Scan for the cell matching the given text and deliver its (X, Y) coordinate at center. 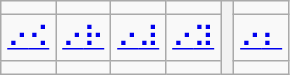
⠔⠗ (84, 38)
⠔⠼ (138, 38)
⠔⠪ (28, 38)
⠔⠽ (194, 38)
⠔⠆ (262, 38)
